Pinpoint the cell where the given text exists, returning its [X, Y] midpoint coordinate. 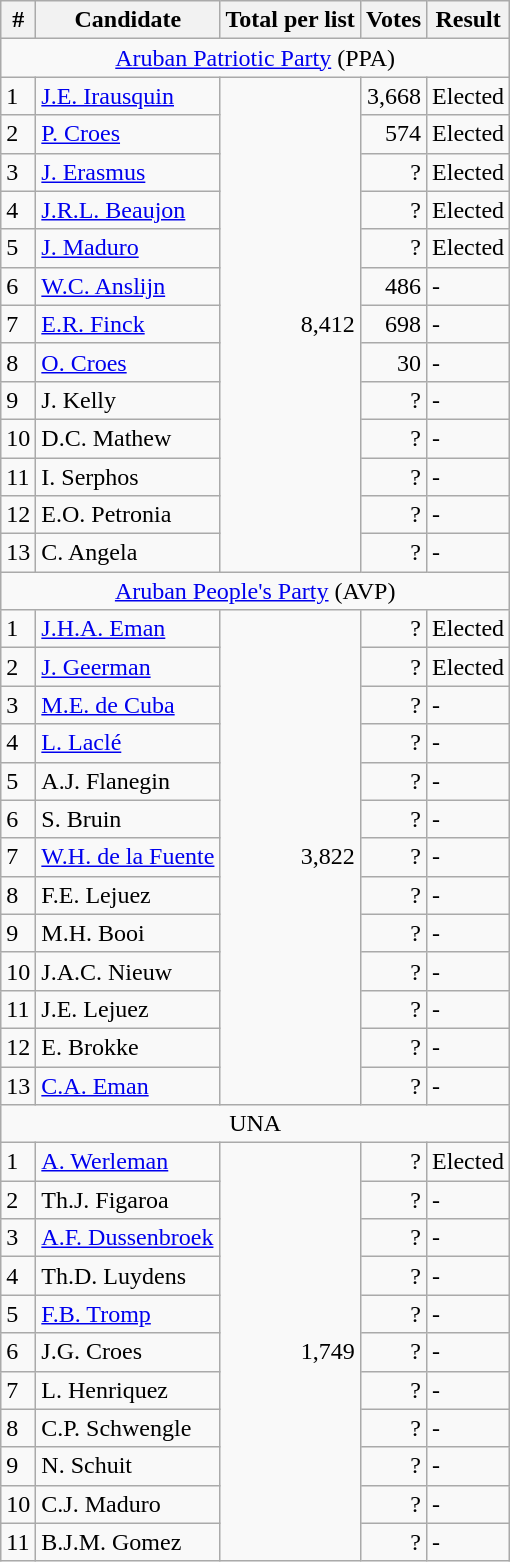
Result [468, 20]
J.A.C. Nieuw [128, 971]
Aruban Patriotic Party (PPA) [256, 58]
E.O. Petronia [128, 515]
Th.J. Figaroa [128, 1200]
J.R.L. Beaujon [128, 210]
F.E. Lejuez [128, 895]
J. Kelly [128, 400]
W.C. Anslijn [128, 286]
3,822 [290, 858]
3,668 [393, 96]
8,412 [290, 324]
A.F. Dussenbroek [128, 1238]
J. Geerman [128, 667]
B.J.M. Gomez [128, 1542]
J.G. Croes [128, 1352]
P. Croes [128, 134]
F.B. Tromp [128, 1314]
Aruban People's Party (AVP) [256, 591]
M.H. Booi [128, 933]
E.R. Finck [128, 324]
L. Henriquez [128, 1390]
C. Angela [128, 553]
486 [393, 286]
E. Brokke [128, 1047]
C.P. Schwengle [128, 1428]
1,749 [290, 1352]
L. Laclé [128, 743]
698 [393, 324]
J.E. Irausquin [128, 96]
C.J. Maduro [128, 1504]
W.H. de la Fuente [128, 857]
Candidate [128, 20]
A.J. Flanegin [128, 781]
Votes [393, 20]
D.C. Mathew [128, 438]
C.A. Eman [128, 1085]
# [18, 20]
Total per list [290, 20]
J. Maduro [128, 248]
N. Schuit [128, 1466]
M.E. de Cuba [128, 705]
A. Werleman [128, 1162]
I. Serphos [128, 477]
Th.D. Luydens [128, 1276]
J.H.A. Eman [128, 629]
30 [393, 362]
J.E. Lejuez [128, 1009]
S. Bruin [128, 819]
UNA [256, 1124]
J. Erasmus [128, 172]
574 [393, 134]
O. Croes [128, 362]
